For the text-containing cell, return its midpoint in (X, Y) coordinate format. 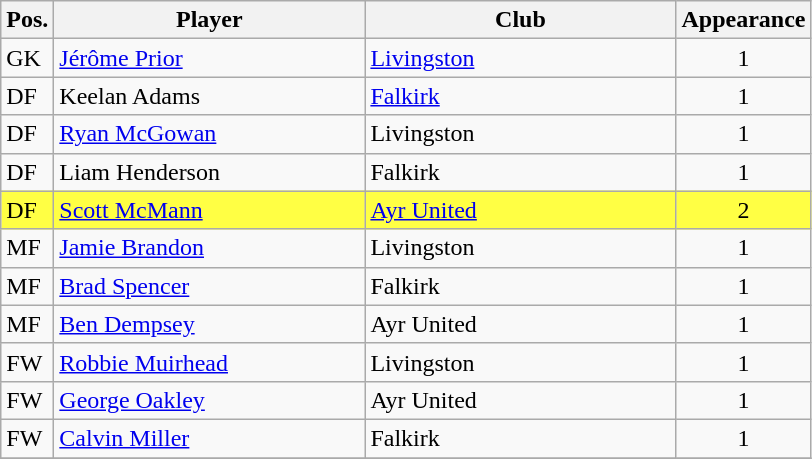
2 (744, 210)
Ryan McGowan (210, 134)
Robbie Muirhead (210, 362)
Jérôme Prior (210, 58)
Calvin Miller (210, 438)
Jamie Brandon (210, 248)
Brad Spencer (210, 286)
Club (520, 20)
Keelan Adams (210, 96)
Ben Dempsey (210, 324)
Liam Henderson (210, 172)
Appearance (744, 20)
Pos. (28, 20)
GK (28, 58)
George Oakley (210, 400)
Player (210, 20)
Scott McMann (210, 210)
